Determine the [x, y] coordinate at the center of the cell enclosing the given text.  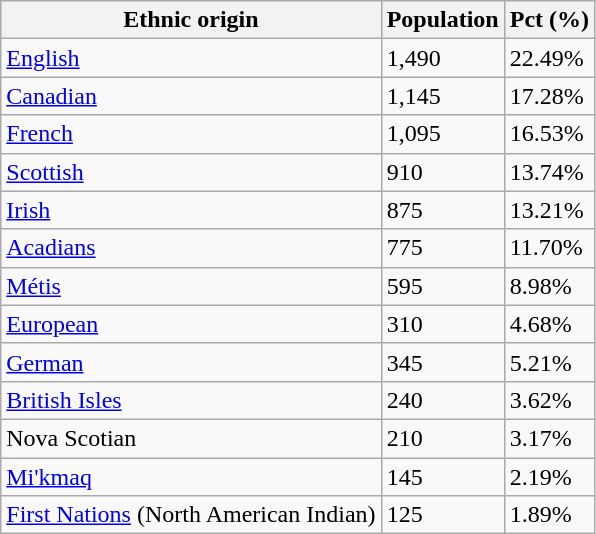
Irish [191, 210]
French [191, 134]
345 [442, 362]
310 [442, 324]
11.70% [549, 248]
145 [442, 477]
3.17% [549, 438]
Scottish [191, 172]
595 [442, 286]
13.74% [549, 172]
8.98% [549, 286]
1,490 [442, 58]
910 [442, 172]
1.89% [549, 515]
2.19% [549, 477]
13.21% [549, 210]
1,145 [442, 96]
4.68% [549, 324]
3.62% [549, 400]
Canadian [191, 96]
Acadians [191, 248]
English [191, 58]
1,095 [442, 134]
Mi'kmaq [191, 477]
European [191, 324]
775 [442, 248]
17.28% [549, 96]
5.21% [549, 362]
125 [442, 515]
Ethnic origin [191, 20]
240 [442, 400]
First Nations (North American Indian) [191, 515]
875 [442, 210]
Nova Scotian [191, 438]
22.49% [549, 58]
Métis [191, 286]
16.53% [549, 134]
German [191, 362]
210 [442, 438]
Population [442, 20]
British Isles [191, 400]
Pct (%) [549, 20]
